Provide the (X, Y) coordinate of the cell's center where the given text is located.  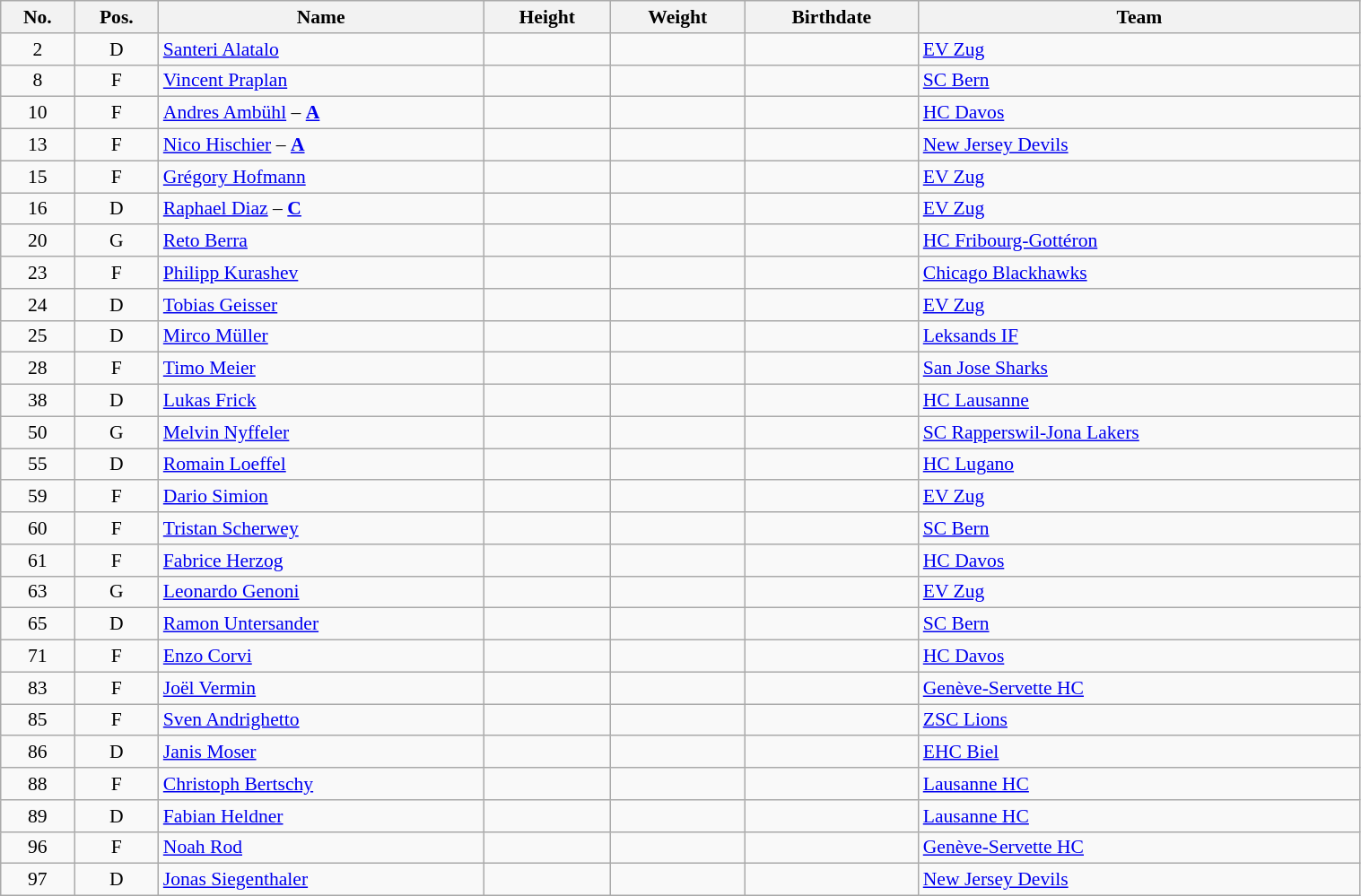
88 (38, 784)
Tristan Scherwey (321, 528)
Christoph Bertschy (321, 784)
HC Fribourg-Gottéron (1139, 241)
Reto Berra (321, 241)
83 (38, 688)
Jonas Siegenthaler (321, 880)
60 (38, 528)
HC Lugano (1139, 465)
23 (38, 273)
ZSC Lions (1139, 720)
Chicago Blackhawks (1139, 273)
61 (38, 561)
Philipp Kurashev (321, 273)
50 (38, 432)
Ramon Untersander (321, 624)
15 (38, 177)
89 (38, 816)
86 (38, 752)
Sven Andrighetto (321, 720)
16 (38, 209)
Timo Meier (321, 369)
Grégory Hofmann (321, 177)
Height (547, 17)
Melvin Nyffeler (321, 432)
SC Rapperswil-Jona Lakers (1139, 432)
24 (38, 305)
Dario Simion (321, 497)
Santeri Alatalo (321, 49)
Janis Moser (321, 752)
No. (38, 17)
Pos. (117, 17)
55 (38, 465)
28 (38, 369)
Vincent Praplan (321, 81)
97 (38, 880)
59 (38, 497)
71 (38, 657)
2 (38, 49)
Team (1139, 17)
Romain Loeffel (321, 465)
96 (38, 848)
Raphael Diaz – C (321, 209)
Mirco Müller (321, 336)
Nico Hischier – A (321, 145)
63 (38, 592)
Joël Vermin (321, 688)
38 (38, 401)
Noah Rod (321, 848)
85 (38, 720)
13 (38, 145)
10 (38, 113)
Enzo Corvi (321, 657)
Fabian Heldner (321, 816)
San Jose Sharks (1139, 369)
Weight (678, 17)
Tobias Geisser (321, 305)
Leksands IF (1139, 336)
25 (38, 336)
Fabrice Herzog (321, 561)
Birthdate (832, 17)
20 (38, 241)
65 (38, 624)
Lukas Frick (321, 401)
HC Lausanne (1139, 401)
Name (321, 17)
8 (38, 81)
Leonardo Genoni (321, 592)
EHC Biel (1139, 752)
Andres Ambühl – A (321, 113)
